Provide the [X, Y] coordinate of the cell's center where the given text is located.  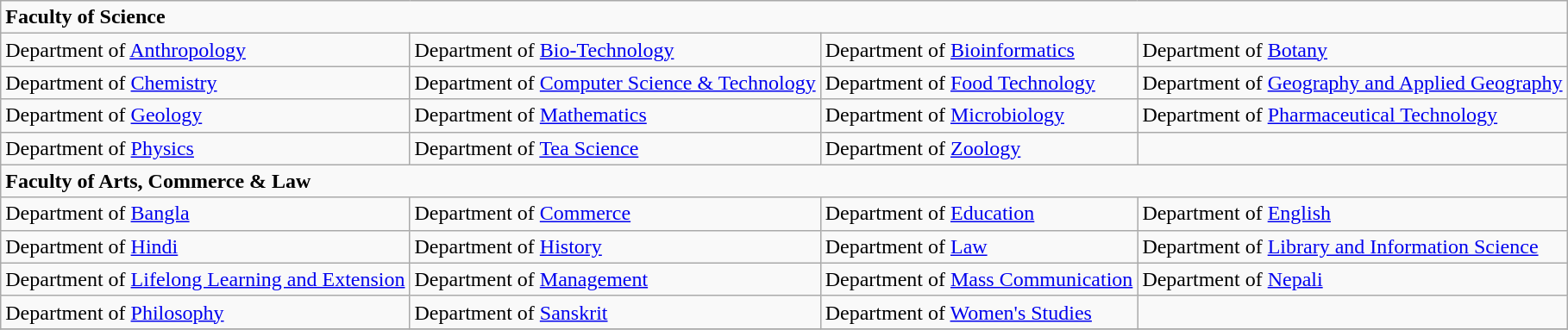
Department of Bio-Technology [615, 50]
Department of Commerce [615, 214]
Department of Bioinformatics [979, 50]
Department of Tea Science [615, 148]
Department of Philosophy [205, 312]
Department of Sanskrit [615, 312]
Department of Anthropology [205, 50]
Department of Women's Studies [979, 312]
Department of Geography and Applied Geography [1352, 83]
Department of Pharmaceutical Technology [1352, 115]
Department of Nepali [1352, 279]
Department of Botany [1352, 50]
Department of Mathematics [615, 115]
Department of Hindi [205, 246]
Department of Library and Information Science [1352, 246]
Department of Microbiology [979, 115]
Department of Lifelong Learning and Extension [205, 279]
Department of Physics [205, 148]
Faculty of Science [784, 17]
Department of Law [979, 246]
Department of Computer Science & Technology [615, 83]
Department of Geology [205, 115]
Department of Zoology [979, 148]
Department of Mass Communication [979, 279]
Department of Food Technology [979, 83]
Department of Education [979, 214]
Department of Bangla [205, 214]
Department of History [615, 246]
Department of Management [615, 279]
Department of English [1352, 214]
Department of Chemistry [205, 83]
Faculty of Arts, Commerce & Law [784, 181]
